Output the [x, y] coordinate of the center of the cell containing the given text.  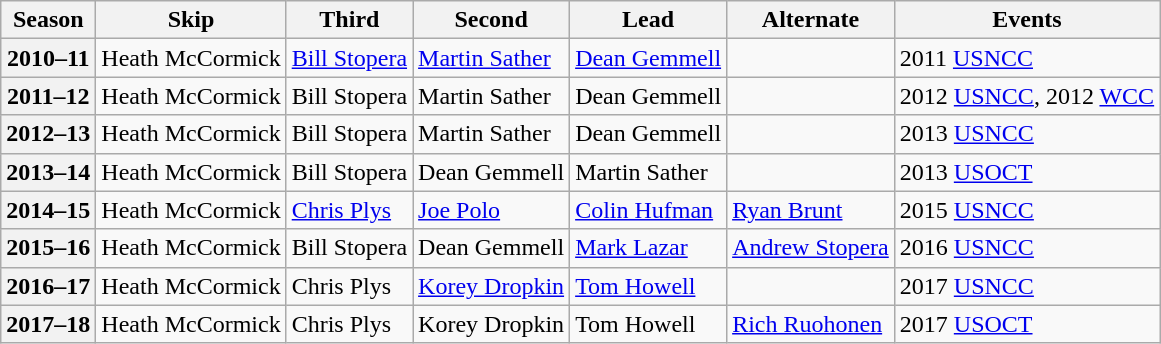
Events [1026, 20]
Skip [191, 20]
2017 USNCC [1026, 286]
Third [349, 20]
Season [48, 20]
2016 USNCC [1026, 248]
Mark Lazar [648, 248]
2013–14 [48, 172]
2013 USNCC [1026, 134]
2017 USOCT [1026, 324]
Andrew Stopera [811, 248]
Lead [648, 20]
2012 USNCC, 2012 WCC [1026, 96]
Ryan Brunt [811, 210]
2010–11 [48, 58]
Alternate [811, 20]
2013 USOCT [1026, 172]
Second [492, 20]
2016–17 [48, 286]
2014–15 [48, 210]
2015 USNCC [1026, 210]
2017–18 [48, 324]
Joe Polo [492, 210]
Colin Hufman [648, 210]
2012–13 [48, 134]
Rich Ruohonen [811, 324]
2011 USNCC [1026, 58]
2015–16 [48, 248]
2011–12 [48, 96]
